Scan for the cell matching the given text and deliver its [x, y] coordinate at center. 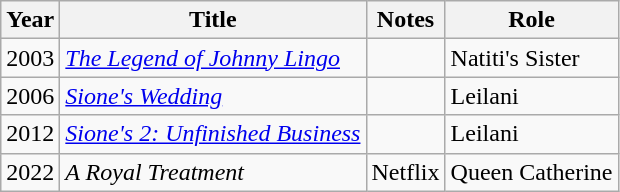
The Legend of Johnny Lingo [213, 58]
Sione's Wedding [213, 96]
Notes [406, 20]
Year [30, 20]
Role [532, 20]
Netflix [406, 172]
2003 [30, 58]
2022 [30, 172]
2006 [30, 96]
2012 [30, 134]
A Royal Treatment [213, 172]
Title [213, 20]
Sione's 2: Unfinished Business [213, 134]
Queen Catherine [532, 172]
Natiti's Sister [532, 58]
